Output the [X, Y] coordinate of the center of the cell containing the given text.  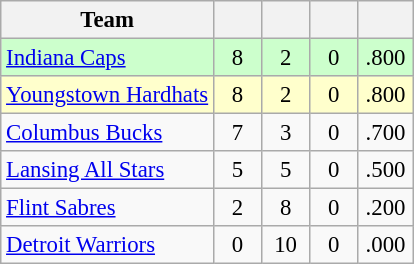
Columbus Bucks [108, 133]
10 [286, 245]
.700 [386, 133]
7 [237, 133]
.200 [386, 208]
Indiana Caps [108, 58]
Youngstown Hardhats [108, 95]
Detroit Warriors [108, 245]
3 [286, 133]
.000 [386, 245]
Team [108, 20]
Flint Sabres [108, 208]
.500 [386, 170]
Lansing All Stars [108, 170]
